Identify which cell holds the provided text, then report its (X, Y) central coordinate. 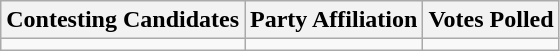
Contesting Candidates (123, 20)
Party Affiliation (334, 20)
Votes Polled (491, 20)
